Identify which cell holds the provided text, then report its [x, y] central coordinate. 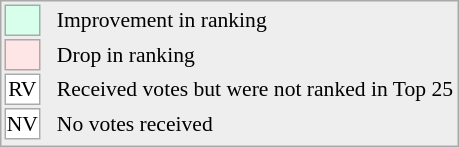
No votes received [254, 124]
Received votes but were not ranked in Top 25 [254, 90]
RV [22, 90]
NV [22, 124]
Improvement in ranking [254, 20]
Drop in ranking [254, 55]
